Identify which cell holds the provided text, then report its (X, Y) central coordinate. 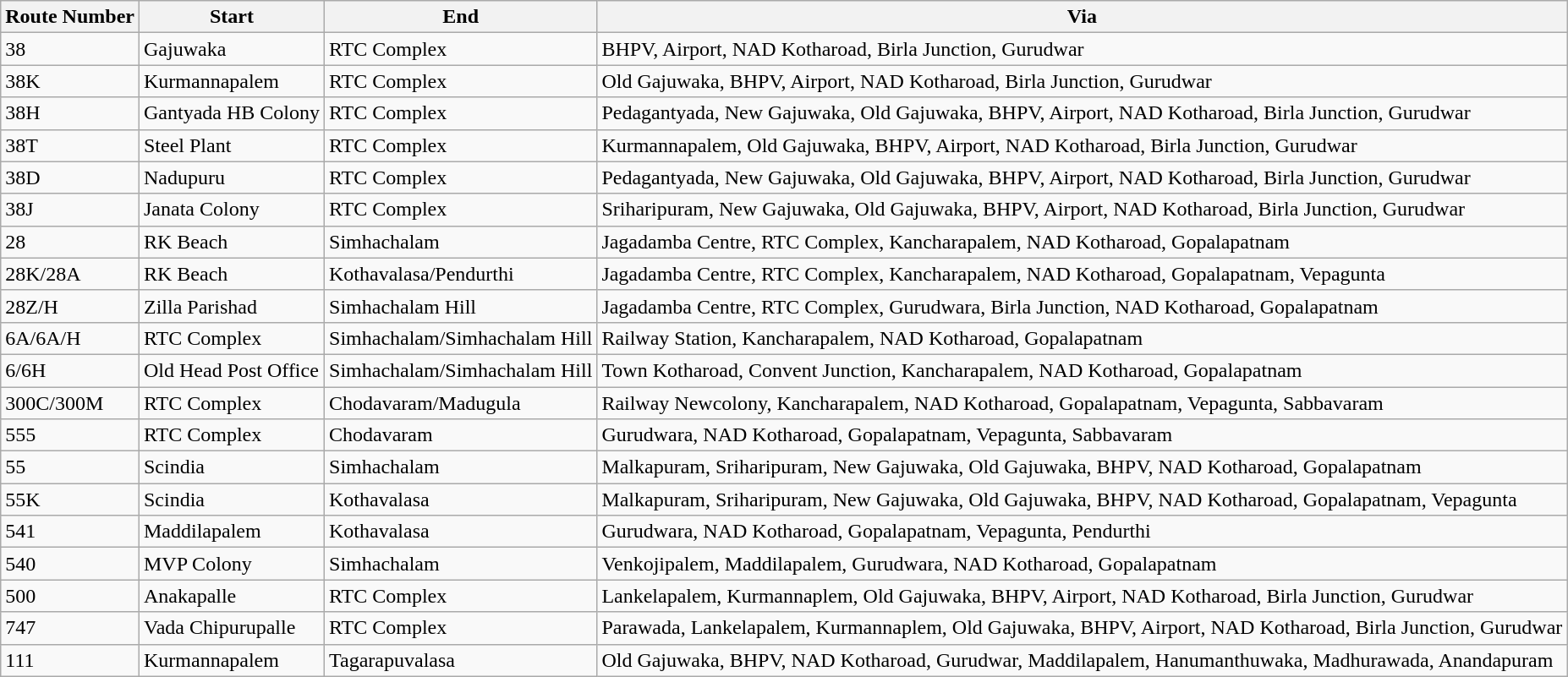
Kurmannapalem, Old Gajuwaka, BHPV, Airport, NAD Kotharoad, Birla Junction, Gurudwar (1083, 145)
28Z/H (70, 306)
Jagadamba Centre, RTC Complex, Gurudwara, Birla Junction, NAD Kotharoad, Gopalapatnam (1083, 306)
541 (70, 532)
38H (70, 113)
6A/6A/H (70, 338)
Maddilapalem (232, 532)
55 (70, 467)
6/6H (70, 370)
Via (1083, 17)
Chodavaram/Madugula (461, 403)
Janata Colony (232, 210)
End (461, 17)
Old Gajuwaka, BHPV, NAD Kotharoad, Gurudwar, Maddilapalem, Hanumanthuwaka, Madhurawada, Anandapuram (1083, 660)
Vada Chipurupalle (232, 628)
Start (232, 17)
Sriharipuram, New Gajuwaka, Old Gajuwaka, BHPV, Airport, NAD Kotharoad, Birla Junction, Gurudwar (1083, 210)
Kothavalasa/Pendurthi (461, 274)
Nadupuru (232, 177)
Malkapuram, Sriharipuram, New Gajuwaka, Old Gajuwaka, BHPV, NAD Kotharoad, Gopalapatnam, Vepagunta (1083, 500)
Venkojipalem, Maddilapalem, Gurudwara, NAD Kotharoad, Gopalapatnam (1083, 564)
Zilla Parishad (232, 306)
55K (70, 500)
Anakapalle (232, 596)
38T (70, 145)
555 (70, 435)
38J (70, 210)
Old Gajuwaka, BHPV, Airport, NAD Kotharoad, Birla Junction, Gurudwar (1083, 81)
Railway Station, Kancharapalem, NAD Kotharoad, Gopalapatnam (1083, 338)
Gurudwara, NAD Kotharoad, Gopalapatnam, Vepagunta, Sabbavaram (1083, 435)
Lankelapalem, Kurmannaplem, Old Gajuwaka, BHPV, Airport, NAD Kotharoad, Birla Junction, Gurudwar (1083, 596)
111 (70, 660)
38 (70, 49)
MVP Colony (232, 564)
300C/300M (70, 403)
Jagadamba Centre, RTC Complex, Kancharapalem, NAD Kotharoad, Gopalapatnam (1083, 242)
540 (70, 564)
Parawada, Lankelapalem, Kurmannaplem, Old Gajuwaka, BHPV, Airport, NAD Kotharoad, Birla Junction, Gurudwar (1083, 628)
38K (70, 81)
Steel Plant (232, 145)
Chodavaram (461, 435)
747 (70, 628)
Tagarapuvalasa (461, 660)
28 (70, 242)
Jagadamba Centre, RTC Complex, Kancharapalem, NAD Kotharoad, Gopalapatnam, Vepagunta (1083, 274)
Gajuwaka (232, 49)
BHPV, Airport, NAD Kotharoad, Birla Junction, Gurudwar (1083, 49)
500 (70, 596)
Town Kotharoad, Convent Junction, Kancharapalem, NAD Kotharoad, Gopalapatnam (1083, 370)
Malkapuram, Sriharipuram, New Gajuwaka, Old Gajuwaka, BHPV, NAD Kotharoad, Gopalapatnam (1083, 467)
Railway Newcolony, Kancharapalem, NAD Kotharoad, Gopalapatnam, Vepagunta, Sabbavaram (1083, 403)
Gantyada HB Colony (232, 113)
Route Number (70, 17)
38D (70, 177)
Simhachalam Hill (461, 306)
Old Head Post Office (232, 370)
Gurudwara, NAD Kotharoad, Gopalapatnam, Vepagunta, Pendurthi (1083, 532)
28K/28A (70, 274)
